Find where the given text appears and provide that cell's center as [x, y] coordinate. 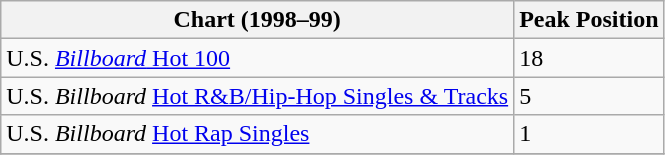
Peak Position [589, 20]
U.S. Billboard Hot R&B/Hip-Hop Singles & Tracks [258, 96]
1 [589, 134]
18 [589, 58]
5 [589, 96]
U.S. Billboard Hot 100 [258, 58]
U.S. Billboard Hot Rap Singles [258, 134]
Chart (1998–99) [258, 20]
